Identify which cell holds the provided text, then report its [X, Y] central coordinate. 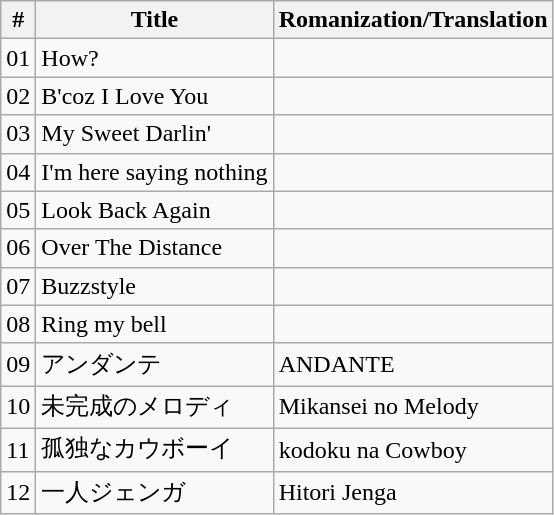
Ring my bell [154, 324]
11 [18, 450]
02 [18, 96]
My Sweet Darlin' [154, 134]
Look Back Again [154, 210]
一人ジェンガ [154, 492]
09 [18, 364]
05 [18, 210]
12 [18, 492]
未完成のメロディ [154, 408]
Hitori Jenga [413, 492]
Over The Distance [154, 248]
07 [18, 286]
03 [18, 134]
08 [18, 324]
kodoku na Cowboy [413, 450]
04 [18, 172]
I'm here saying nothing [154, 172]
Buzzstyle [154, 286]
10 [18, 408]
Mikansei no Melody [413, 408]
Title [154, 20]
How? [154, 58]
アンダンテ [154, 364]
孤独なカウボーイ [154, 450]
Romanization/Translation [413, 20]
ANDANTE [413, 364]
01 [18, 58]
06 [18, 248]
B'coz I Love You [154, 96]
# [18, 20]
